For the text-containing cell, return its midpoint in [x, y] coordinate format. 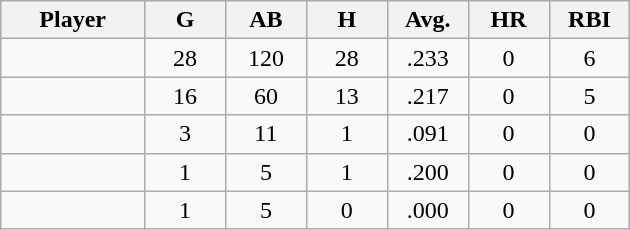
AB [266, 20]
HR [508, 20]
16 [186, 96]
.200 [428, 172]
6 [590, 58]
.233 [428, 58]
60 [266, 96]
11 [266, 134]
13 [346, 96]
.217 [428, 96]
H [346, 20]
.091 [428, 134]
RBI [590, 20]
120 [266, 58]
Player [73, 20]
Avg. [428, 20]
G [186, 20]
3 [186, 134]
.000 [428, 210]
